Scan for the cell matching the given text and deliver its [X, Y] coordinate at center. 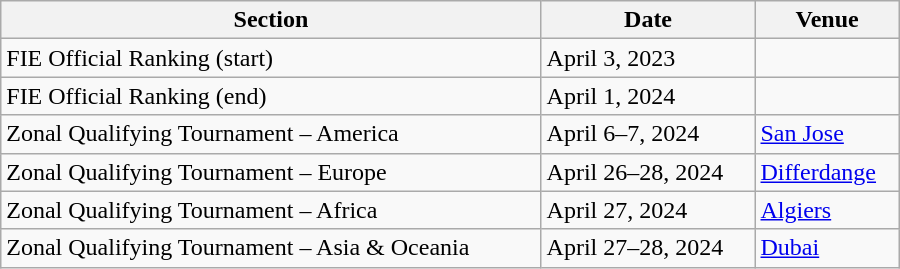
April 27, 2024 [648, 210]
Date [648, 20]
April 6–7, 2024 [648, 134]
April 1, 2024 [648, 96]
San Jose [827, 134]
Section [271, 20]
April 26–28, 2024 [648, 172]
Dubai [827, 248]
Venue [827, 20]
Zonal Qualifying Tournament – Europe [271, 172]
Differdange [827, 172]
Zonal Qualifying Tournament – America [271, 134]
FIE Official Ranking (end) [271, 96]
Zonal Qualifying Tournament – Africa [271, 210]
April 3, 2023 [648, 58]
Zonal Qualifying Tournament – Asia & Oceania [271, 248]
FIE Official Ranking (start) [271, 58]
April 27–28, 2024 [648, 248]
Algiers [827, 210]
